Capture the cell that displays the provided text and extract its [x, y] central coordinate. 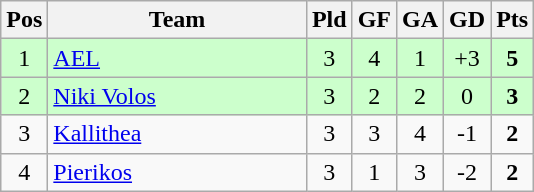
+3 [468, 58]
Pierikos [178, 172]
Pts [512, 20]
-2 [468, 172]
GF [374, 20]
Kallithea [178, 134]
GA [420, 20]
Pos [24, 20]
5 [512, 58]
AEL [178, 58]
-1 [468, 134]
Pld [329, 20]
Team [178, 20]
Niki Volos [178, 96]
GD [468, 20]
0 [468, 96]
